Locate the cell with the specified text and output its (x, y) center coordinate. 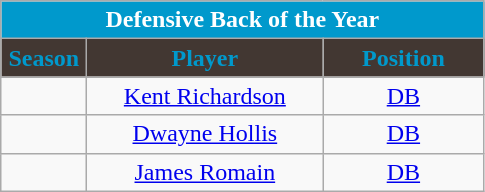
Defensive Back of the Year (242, 20)
Season (44, 58)
James Romain (205, 172)
Dwayne Hollis (205, 134)
Kent Richardson (205, 96)
Position (404, 58)
Player (205, 58)
